Identify which cell holds the provided text, then report its [X, Y] central coordinate. 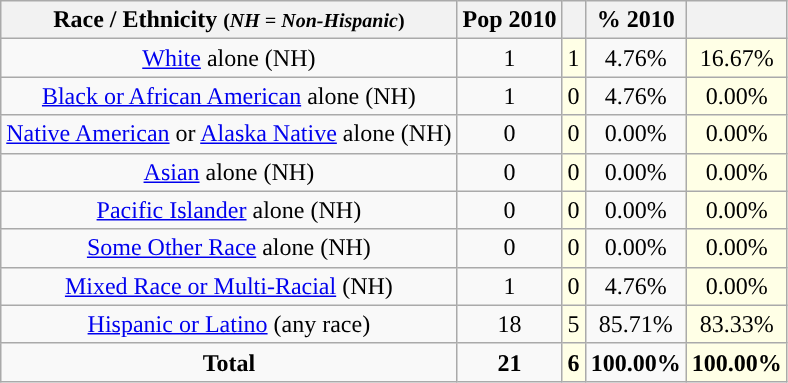
Pop 2010 [510, 20]
16.67% [736, 58]
Native American or Alaska Native alone (NH) [229, 134]
83.33% [736, 324]
6 [574, 362]
85.71% [636, 324]
18 [510, 324]
Black or African American alone (NH) [229, 96]
% 2010 [636, 20]
5 [574, 324]
Asian alone (NH) [229, 172]
Some Other Race alone (NH) [229, 248]
Total [229, 362]
Race / Ethnicity (NH = Non-Hispanic) [229, 20]
Mixed Race or Multi-Racial (NH) [229, 286]
21 [510, 362]
White alone (NH) [229, 58]
Pacific Islander alone (NH) [229, 210]
Hispanic or Latino (any race) [229, 324]
